From the cell containing the given text, extract its center point as (x, y) coordinate. 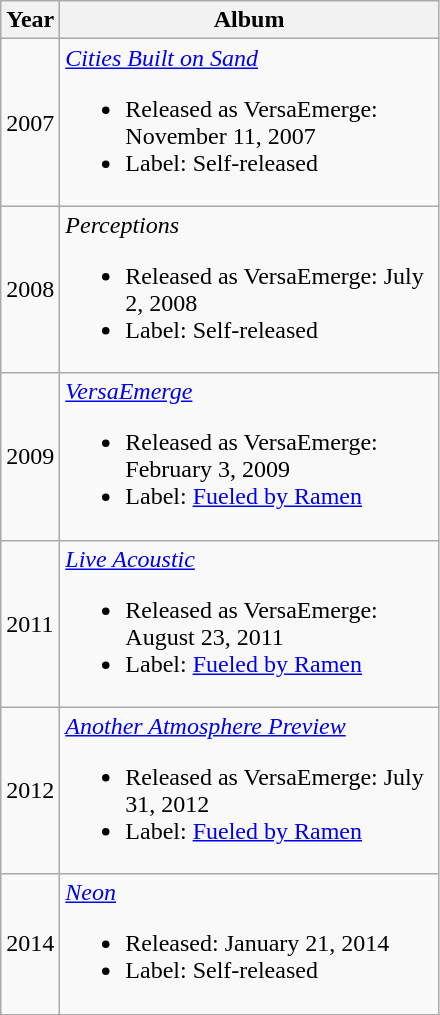
2009 (30, 456)
2012 (30, 790)
2011 (30, 624)
Cities Built on SandReleased as VersaEmerge: November 11, 2007Label: Self-released (250, 122)
NeonReleased: January 21, 2014Label: Self-released (250, 944)
2007 (30, 122)
2014 (30, 944)
Album (250, 20)
Live AcousticReleased as VersaEmerge: August 23, 2011Label: Fueled by Ramen (250, 624)
Year (30, 20)
VersaEmergeReleased as VersaEmerge: February 3, 2009Label: Fueled by Ramen (250, 456)
PerceptionsReleased as VersaEmerge: July 2, 2008Label: Self-released (250, 290)
Another Atmosphere PreviewReleased as VersaEmerge: July 31, 2012Label: Fueled by Ramen (250, 790)
2008 (30, 290)
